Identify which cell holds the provided text, then report its (X, Y) central coordinate. 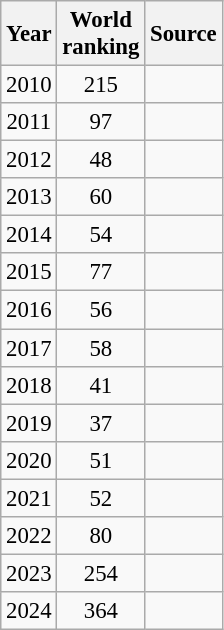
Worldranking (101, 34)
77 (101, 273)
97 (101, 122)
2024 (29, 611)
60 (101, 197)
2018 (29, 385)
41 (101, 385)
54 (101, 235)
2016 (29, 310)
80 (101, 536)
2014 (29, 235)
Year (29, 34)
52 (101, 498)
48 (101, 160)
2013 (29, 197)
2023 (29, 573)
2017 (29, 348)
37 (101, 423)
2020 (29, 460)
2022 (29, 536)
2021 (29, 498)
254 (101, 573)
2010 (29, 85)
2015 (29, 273)
51 (101, 460)
215 (101, 85)
2019 (29, 423)
2012 (29, 160)
58 (101, 348)
Source (184, 34)
56 (101, 310)
364 (101, 611)
2011 (29, 122)
